Find where the given text appears and provide that cell's center as [X, Y] coordinate. 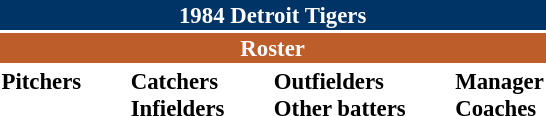
1984 Detroit Tigers [272, 15]
Roster [272, 48]
